Extract the [x, y] coordinate from the center of the cell holding the provided text.  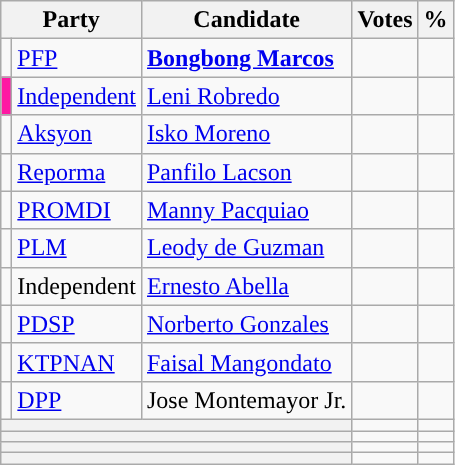
PDSP [77, 324]
Leni Robredo [246, 96]
PROMDI [77, 210]
Jose Montemayor Jr. [246, 400]
% [436, 20]
Isko Moreno [246, 134]
Aksyon [77, 134]
Leody de Guzman [246, 248]
KTPNAN [77, 362]
Faisal Mangondato [246, 362]
Reporma [77, 172]
Ernesto Abella [246, 286]
Party [72, 20]
PLM [77, 248]
Norberto Gonzales [246, 324]
Candidate [246, 20]
Votes [385, 20]
DPP [77, 400]
PFP [77, 58]
Panfilo Lacson [246, 172]
Bongbong Marcos [246, 58]
Manny Pacquiao [246, 210]
